Return the [x, y] coordinate for the center point of the cell that contains the specified text.  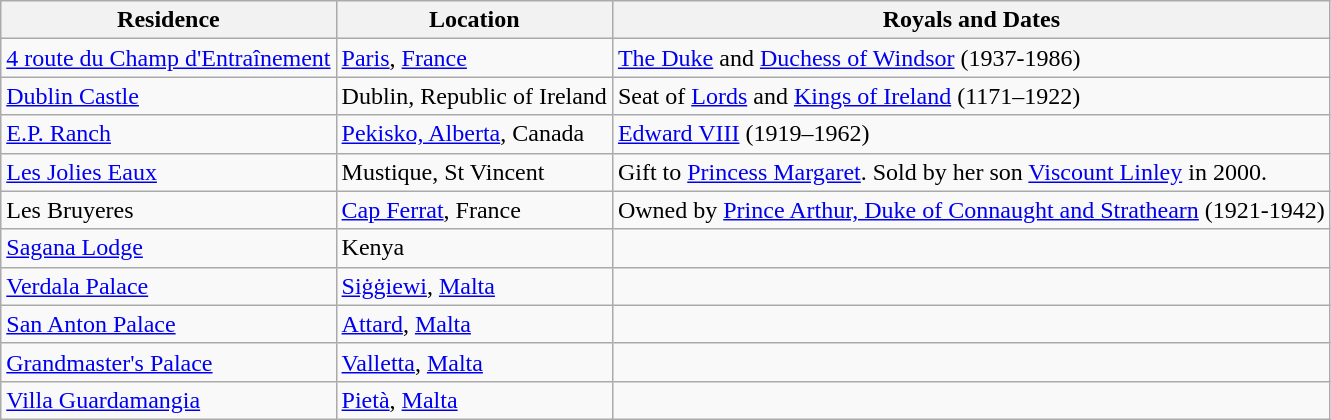
Kenya [474, 248]
Pietà, Malta [474, 400]
Location [474, 20]
Verdala Palace [168, 286]
Siġġiewi, Malta [474, 286]
E.P. Ranch [168, 134]
Valletta, Malta [474, 362]
Seat of Lords and Kings of Ireland (1171–1922) [971, 96]
Royals and Dates [971, 20]
Attard, Malta [474, 324]
Villa Guardamangia [168, 400]
Cap Ferrat, France [474, 210]
Mustique, St Vincent [474, 172]
4 route du Champ d'Entraînement [168, 58]
Sagana Lodge [168, 248]
Dublin, Republic of Ireland [474, 96]
Grandmaster's Palace [168, 362]
Pekisko, Alberta, Canada [474, 134]
Les Bruyeres [168, 210]
Residence [168, 20]
Edward VIII (1919–1962) [971, 134]
San Anton Palace [168, 324]
Dublin Castle [168, 96]
Paris, France [474, 58]
Gift to Princess Margaret. Sold by her son Viscount Linley in 2000. [971, 172]
Les Jolies Eaux [168, 172]
The Duke and Duchess of Windsor (1937-1986) [971, 58]
Owned by Prince Arthur, Duke of Connaught and Strathearn (1921-1942) [971, 210]
